Provide the [X, Y] coordinate of the cell's center where the given text is located.  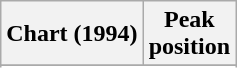
Chart (1994) [72, 34]
Peakposition [189, 34]
